Return the [x, y] coordinate for the center point of the cell that contains the specified text.  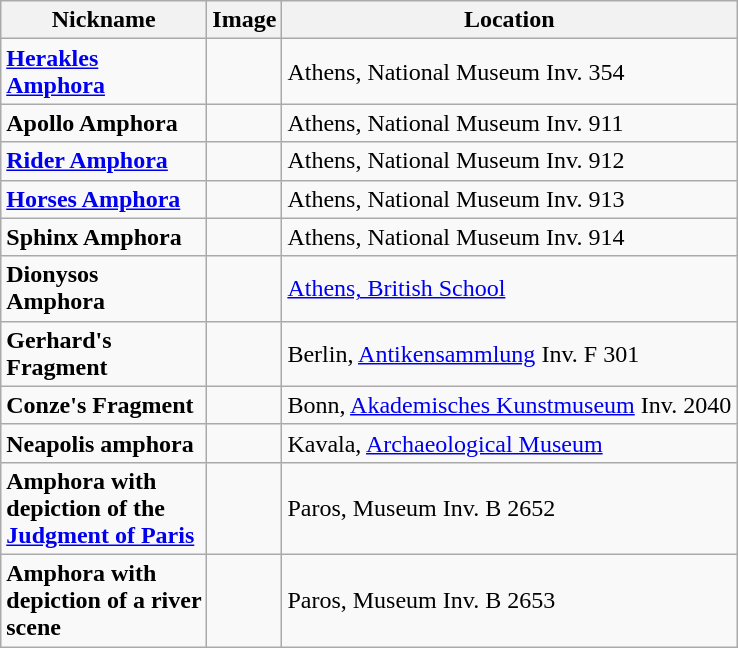
Nickname [104, 20]
Kavala, Archaeological Museum [510, 443]
Paros, Museum Inv. B 2652 [510, 508]
Athens, British School [510, 288]
Image [244, 20]
Amphora with depiction of a river scene [104, 600]
Athens, National Museum Inv. 911 [510, 123]
Neapolis amphora [104, 443]
Athens, National Museum Inv. 354 [510, 72]
Paros, Museum Inv. B 2653 [510, 600]
Rider Amphora [104, 161]
Athens, National Museum Inv. 912 [510, 161]
Horses Amphora [104, 199]
Amphora with depiction of the Judgment of Paris [104, 508]
Location [510, 20]
Conze's Fragment [104, 405]
Apollo Amphora [104, 123]
Athens, National Museum Inv. 913 [510, 199]
Sphinx Amphora [104, 237]
Berlin, Antikensammlung Inv. F 301 [510, 354]
Gerhard's Fragment [104, 354]
Bonn, Akademisches Kunstmuseum Inv. 2040 [510, 405]
Athens, National Museum Inv. 914 [510, 237]
Herakles Amphora [104, 72]
Dionysos Amphora [104, 288]
